Locate the cell with the specified text and output its [x, y] center coordinate. 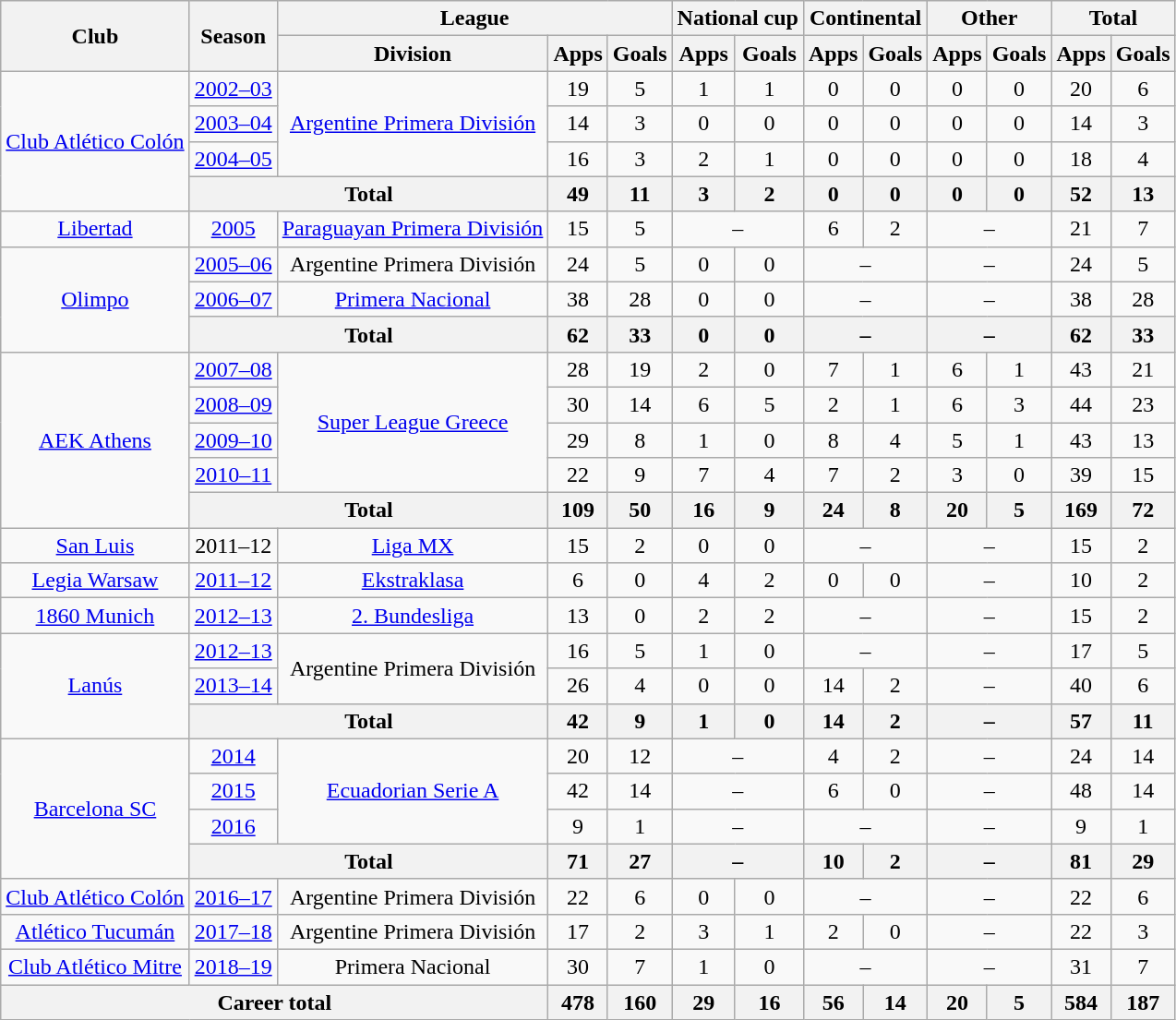
26 [578, 686]
2014 [233, 756]
48 [1081, 791]
56 [833, 1002]
Continental [865, 18]
2007–08 [233, 369]
League [474, 18]
National cup [738, 18]
Season [233, 36]
Lanús [95, 686]
Liga MX [413, 546]
Division [413, 54]
2013–14 [233, 686]
18 [1081, 159]
Paraguayan Primera División [413, 229]
Barcelona SC [95, 809]
2005–06 [233, 264]
2009–10 [233, 440]
2015 [233, 791]
52 [1081, 194]
71 [578, 861]
49 [578, 194]
2003–04 [233, 124]
Ekstraklasa [413, 581]
27 [640, 861]
39 [1081, 475]
Ecuadorian Serie A [413, 791]
50 [640, 510]
31 [1081, 966]
160 [640, 1002]
AEK Athens [95, 439]
57 [1081, 721]
2018–19 [233, 966]
2. Bundesliga [413, 616]
2016–17 [233, 896]
2004–05 [233, 159]
169 [1081, 510]
109 [578, 510]
2005 [233, 229]
Other [990, 18]
Libertad [95, 229]
2002–03 [233, 89]
72 [1143, 510]
12 [640, 756]
Atlético Tucumán [95, 931]
44 [1081, 404]
Olimpo [95, 299]
2016 [233, 826]
Super League Greece [413, 422]
40 [1081, 686]
2006–07 [233, 299]
Club Atlético Mitre [95, 966]
23 [1143, 404]
San Luis [95, 546]
478 [578, 1002]
81 [1081, 861]
2017–18 [233, 931]
Legia Warsaw [95, 581]
584 [1081, 1002]
1860 Munich [95, 616]
187 [1143, 1002]
2008–09 [233, 404]
Club [95, 36]
Career total [275, 1002]
2010–11 [233, 475]
